Return the [X, Y] coordinate for the center point of the cell that contains the specified text.  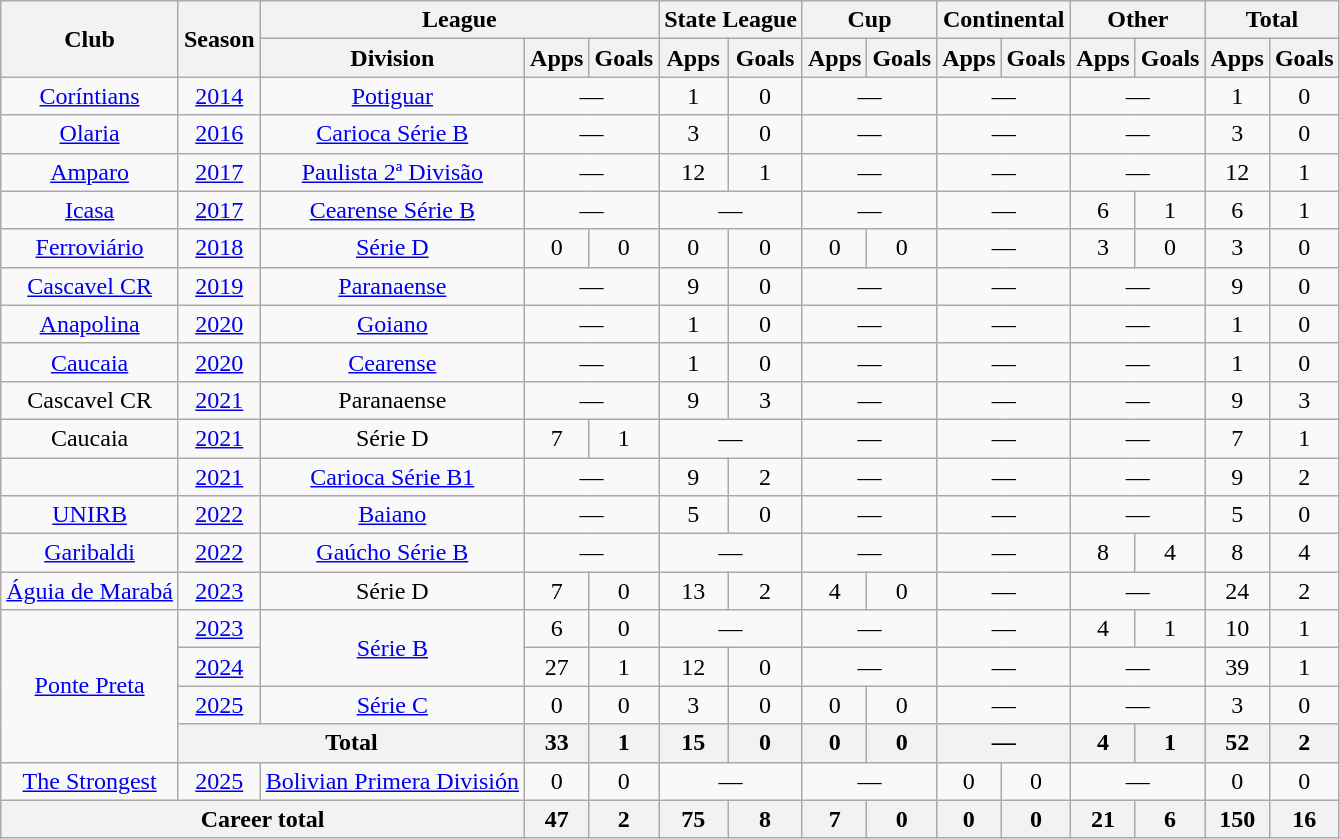
2016 [219, 134]
Ferroviário [90, 248]
2019 [219, 286]
Amparo [90, 172]
Baiano [392, 515]
Icasa [90, 210]
2018 [219, 248]
39 [1237, 667]
Águia de Marabá [90, 591]
Série C [392, 705]
24 [1237, 591]
150 [1237, 819]
Season [219, 39]
The Strongest [90, 781]
27 [557, 667]
Carioca Série B [392, 134]
16 [1304, 819]
Career total [263, 819]
75 [694, 819]
Anapolina [90, 324]
2024 [219, 667]
Continental [1004, 20]
Cearense [392, 362]
Série B [392, 648]
Olaria [90, 134]
Carioca Série B1 [392, 477]
Cearense Série B [392, 210]
Other [1138, 20]
52 [1237, 743]
State League [731, 20]
15 [694, 743]
Potiguar [392, 96]
Cup [869, 20]
Goiano [392, 324]
Coríntians [90, 96]
Paulista 2ª Divisão [392, 172]
Garibaldi [90, 553]
Gaúcho Série B [392, 553]
47 [557, 819]
UNIRB [90, 515]
League [460, 20]
33 [557, 743]
Club [90, 39]
Ponte Preta [90, 686]
10 [1237, 629]
Division [392, 58]
2014 [219, 96]
21 [1103, 819]
Bolivian Primera División [392, 781]
13 [694, 591]
